Search for the cell housing the specified text and yield its (x, y) center coordinate. 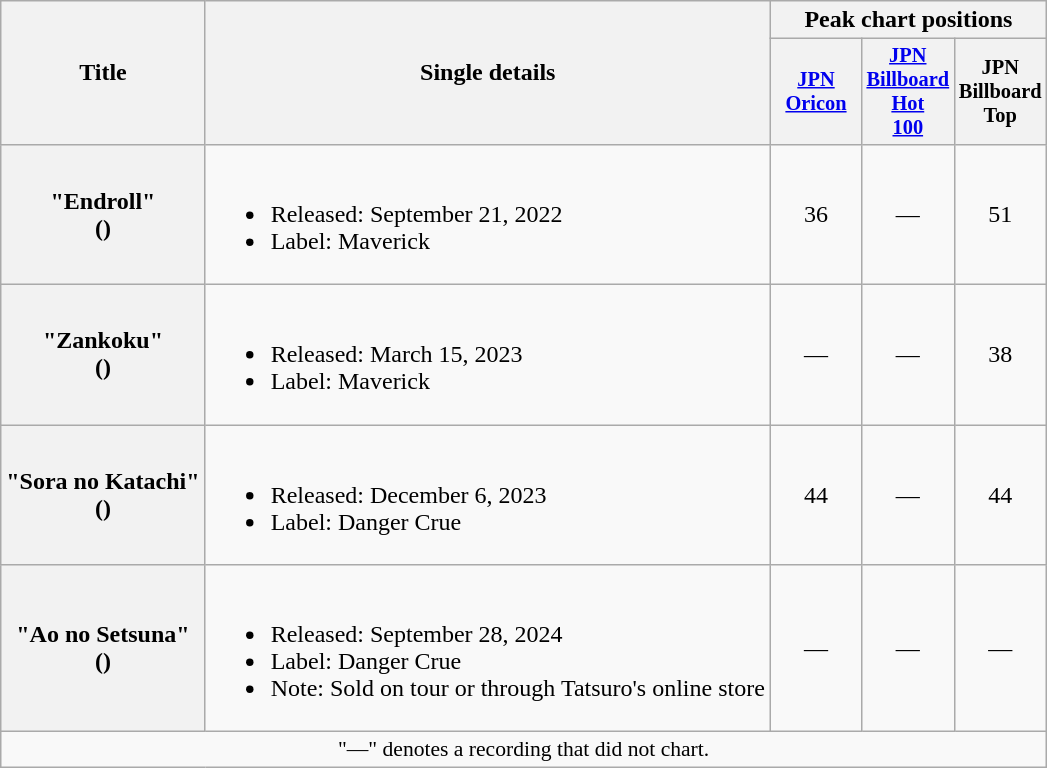
Single details (488, 73)
Peak chart positions (908, 20)
"Sora no Katachi"() (103, 495)
36 (816, 214)
"—" denotes a recording that did not chart. (524, 750)
"Endroll"() (103, 214)
Released: September 21, 2022Label: Maverick (488, 214)
Released: March 15, 2023Label: Maverick (488, 355)
51 (1000, 214)
"Ao no Setsuna"() (103, 648)
JPNBillboardTop (1000, 92)
JPNBillboardHot100 (908, 92)
JPNOricon (816, 92)
38 (1000, 355)
Title (103, 73)
"Zankoku"() (103, 355)
Released: September 28, 2024Label: Danger CrueNote: Sold on tour or through Tatsuro's online store (488, 648)
Released: December 6, 2023Label: Danger Crue (488, 495)
